Output the [x, y] coordinate of the center of the cell containing the given text.  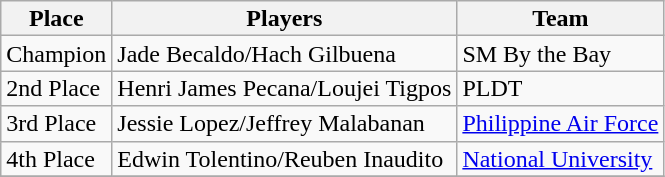
Team [560, 18]
Place [56, 18]
SM By the Bay [560, 54]
PLDT [560, 88]
Jessie Lopez/Jeffrey Malabanan [284, 124]
3rd Place [56, 124]
4th Place [56, 158]
National University [560, 158]
Henri James Pecana/Loujei Tigpos [284, 88]
Jade Becaldo/Hach Gilbuena [284, 54]
Champion [56, 54]
Philippine Air Force [560, 124]
Edwin Tolentino/Reuben Inaudito [284, 158]
Players [284, 18]
2nd Place [56, 88]
